Output the (X, Y) coordinate of the center of the cell containing the given text.  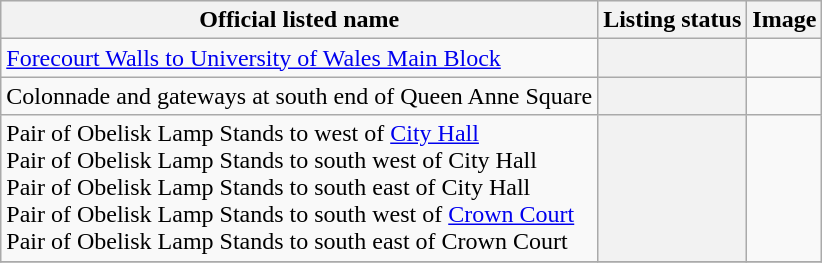
Image (784, 20)
Colonnade and gateways at south end of Queen Anne Square (300, 96)
Listing status (672, 20)
Official listed name (300, 20)
Forecourt Walls to University of Wales Main Block (300, 58)
